Pinpoint the cell where the given text exists, returning its (x, y) midpoint coordinate. 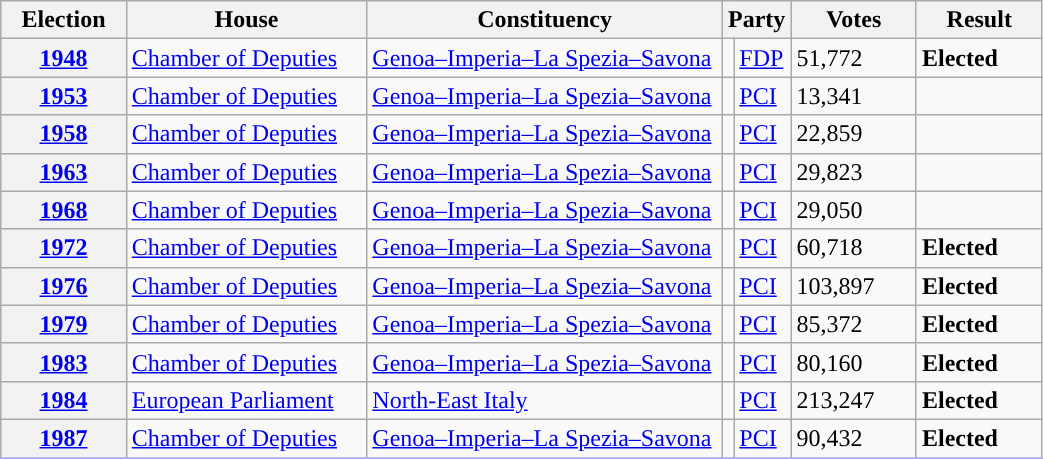
60,718 (854, 248)
1953 (64, 96)
North-East Italy (545, 400)
Party (756, 20)
29,050 (854, 210)
13,341 (854, 96)
85,372 (854, 324)
1987 (64, 438)
1983 (64, 362)
FDP (762, 58)
1958 (64, 134)
1984 (64, 400)
90,432 (854, 438)
House (246, 20)
Votes (854, 20)
1972 (64, 248)
51,772 (854, 58)
1968 (64, 210)
European Parliament (246, 400)
213,247 (854, 400)
1948 (64, 58)
Result (979, 20)
1963 (64, 172)
103,897 (854, 286)
80,160 (854, 362)
Election (64, 20)
Constituency (545, 20)
1979 (64, 324)
22,859 (854, 134)
1976 (64, 286)
29,823 (854, 172)
